Find where the given text appears and provide that cell's center as [X, Y] coordinate. 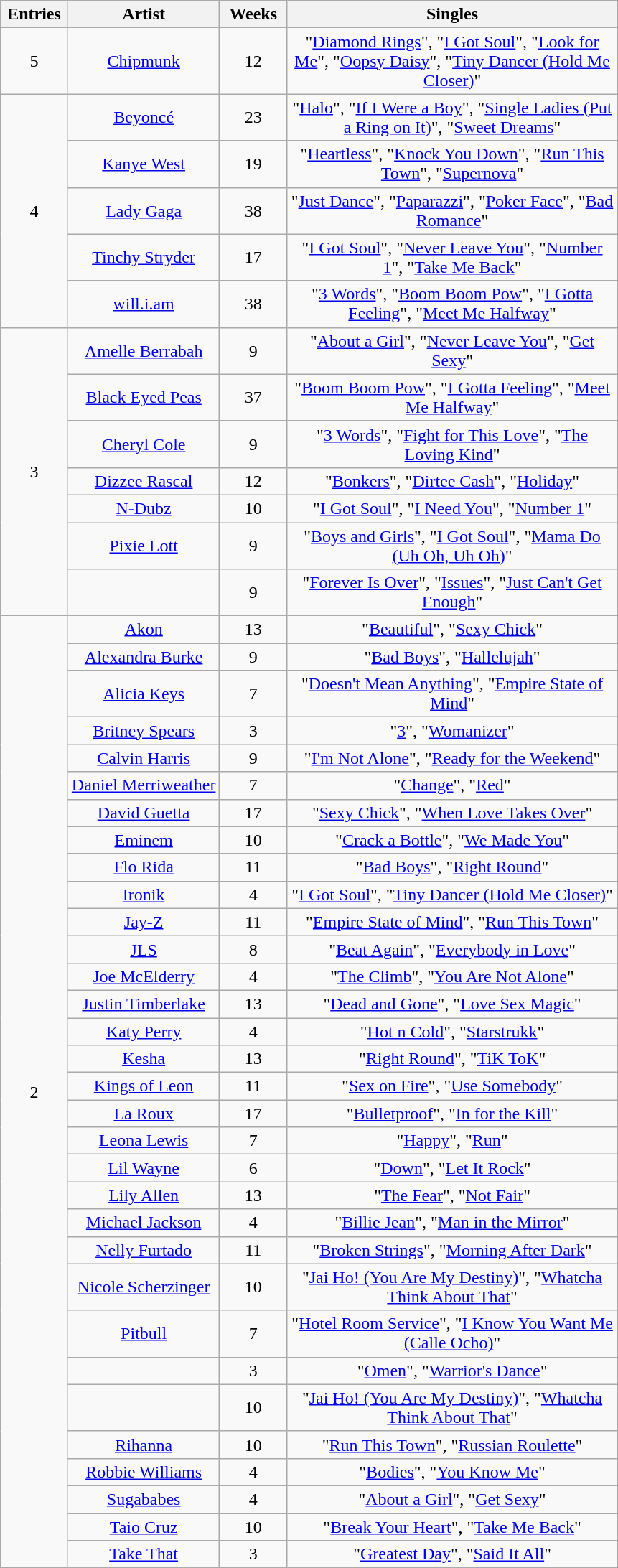
"Broken Strings", "Morning After Dark" [452, 1250]
Lily Allen [144, 1195]
"The Fear", "Not Fair" [452, 1195]
2 [34, 1092]
Weeks [253, 14]
N-Dubz [144, 508]
"Bulletproof", "In for the Kill" [452, 1114]
"Bodies", "You Know Me" [452, 1472]
Justin Timberlake [144, 1004]
5 [34, 61]
8 [253, 949]
Beyoncé [144, 118]
Leona Lewis [144, 1141]
"Just Dance", "Paparazzi", "Poker Face", "Bad Romance" [452, 211]
Pixie Lott [144, 546]
"Bonkers", "Dirtee Cash", "Holiday" [452, 481]
Eminem [144, 840]
Kings of Leon [144, 1086]
Flo Rida [144, 867]
"Diamond Rings", "I Got Soul", "Look for Me", "Oopsy Daisy", "Tiny Dancer (Hold Me Closer)" [452, 61]
"Break Your Heart", "Take Me Back" [452, 1527]
"Run This Town", "Russian Roulette" [452, 1445]
Artist [144, 14]
Ironik [144, 895]
Katy Perry [144, 1032]
6 [253, 1168]
"Down", "Let It Rock" [452, 1168]
"Omen", "Warrior's Dance" [452, 1371]
Alexandra Burke [144, 657]
Taio Cruz [144, 1527]
Singles [452, 14]
JLS [144, 949]
will.i.am [144, 304]
"I'm Not Alone", "Ready for the Weekend" [452, 758]
"I Got Soul", "Tiny Dancer (Hold Me Closer)" [452, 895]
Chipmunk [144, 61]
"Empire State of Mind", "Run This Town" [452, 922]
"Boom Boom Pow", "I Gotta Feeling", "Meet Me Halfway" [452, 398]
19 [253, 164]
"Sex on Fire", "Use Somebody" [452, 1086]
Daniel Merriweather [144, 785]
23 [253, 118]
"Right Round", "TiK ToK" [452, 1059]
"Doesn't Mean Anything", "Empire State of Mind" [452, 694]
"Happy", "Run" [452, 1141]
"Forever Is Over", "Issues", "Just Can't Get Enough" [452, 593]
"About a Girl", "Get Sexy" [452, 1499]
"Heartless", "Knock You Down", "Run This Town", "Supernova" [452, 164]
Jay-Z [144, 922]
"3", "Womanizer" [452, 731]
Lil Wayne [144, 1168]
"Hot n Cold", "Starstrukk" [452, 1032]
La Roux [144, 1114]
"The Climb", "You Are Not Alone" [452, 976]
Lady Gaga [144, 211]
"Greatest Day", "Said It All" [452, 1554]
"Billie Jean", "Man in the Mirror" [452, 1223]
Michael Jackson [144, 1223]
"I Got Soul", "I Need You", "Number 1" [452, 508]
Amelle Berrabah [144, 350]
"Bad Boys", "Right Round" [452, 867]
"Halo", "If I Were a Boy", "Single Ladies (Put a Ring on It)", "Sweet Dreams" [452, 118]
Nelly Furtado [144, 1250]
37 [253, 398]
"Sexy Chick", "When Love Takes Over" [452, 813]
Kanye West [144, 164]
"Beat Again", "Everybody in Love" [452, 949]
Sugababes [144, 1499]
"Change", "Red" [452, 785]
Entries [34, 14]
Robbie Williams [144, 1472]
"3 Words", "Fight for This Love", "The Loving Kind" [452, 444]
"Bad Boys", "Hallelujah" [452, 657]
Calvin Harris [144, 758]
Cheryl Cole [144, 444]
Pitbull [144, 1334]
Tinchy Stryder [144, 257]
Kesha [144, 1059]
Nicole Scherzinger [144, 1287]
"About a Girl", "Never Leave You", "Get Sexy" [452, 350]
"Hotel Room Service", "I Know You Want Me (Calle Ocho)" [452, 1334]
Take That [144, 1554]
"I Got Soul", "Never Leave You", "Number 1", "Take Me Back" [452, 257]
Akon [144, 630]
"Crack a Bottle", "We Made You" [452, 840]
Black Eyed Peas [144, 398]
Alicia Keys [144, 694]
"3 Words", "Boom Boom Pow", "I Gotta Feeling", "Meet Me Halfway" [452, 304]
David Guetta [144, 813]
"Boys and Girls", "I Got Soul", "Mama Do (Uh Oh, Uh Oh)" [452, 546]
Joe McElderry [144, 976]
Dizzee Rascal [144, 481]
"Beautiful", "Sexy Chick" [452, 630]
Rihanna [144, 1445]
"Dead and Gone", "Love Sex Magic" [452, 1004]
Britney Spears [144, 731]
